For the text-containing cell, return its midpoint in [x, y] coordinate format. 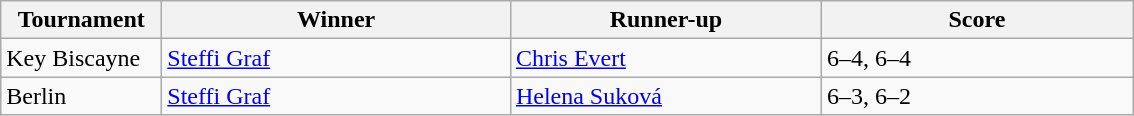
Helena Suková [666, 96]
Score [976, 20]
6–3, 6–2 [976, 96]
Chris Evert [666, 58]
Key Biscayne [82, 58]
Berlin [82, 96]
Tournament [82, 20]
Runner-up [666, 20]
Winner [336, 20]
6–4, 6–4 [976, 58]
